Identify which cell holds the provided text, then report its [x, y] central coordinate. 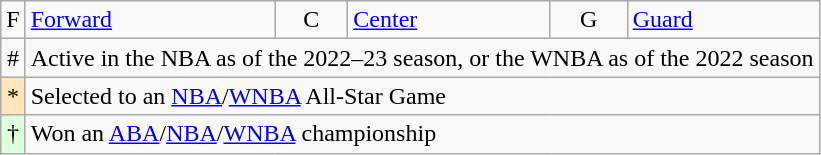
Guard [723, 20]
Active in the NBA as of the 2022–23 season, or the WNBA as of the 2022 season [422, 58]
# [13, 58]
Selected to an NBA/WNBA All-Star Game [422, 96]
C [312, 20]
† [13, 134]
Forward [150, 20]
G [588, 20]
* [13, 96]
Won an ABA/NBA/WNBA championship [422, 134]
F [13, 20]
Center [450, 20]
